Determine the (x, y) coordinate at the center of the cell enclosing the given text.  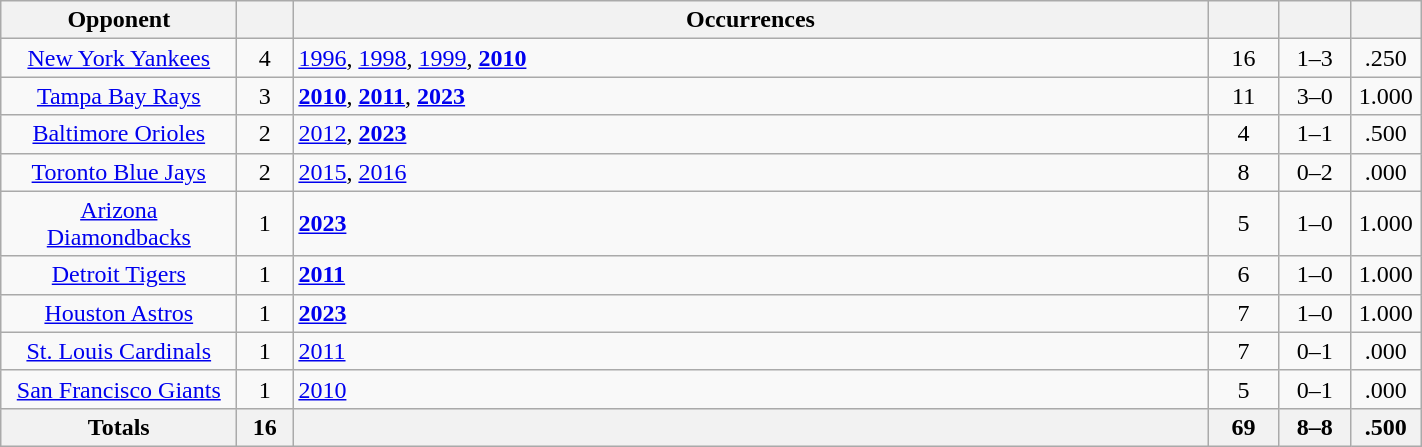
Tampa Bay Rays (119, 96)
3–0 (1314, 96)
8–8 (1314, 427)
6 (1244, 275)
New York Yankees (119, 58)
2010 (750, 389)
Toronto Blue Jays (119, 172)
1996, 1998, 1999, 2010 (750, 58)
Occurrences (750, 20)
.250 (1386, 58)
Baltimore Orioles (119, 134)
St. Louis Cardinals (119, 351)
0–2 (1314, 172)
San Francisco Giants (119, 389)
8 (1244, 172)
1–1 (1314, 134)
Opponent (119, 20)
3 (265, 96)
2012, 2023 (750, 134)
Arizona Diamondbacks (119, 224)
69 (1244, 427)
1–3 (1314, 58)
11 (1244, 96)
Detroit Tigers (119, 275)
Houston Astros (119, 313)
Totals (119, 427)
2015, 2016 (750, 172)
2010, 2011, 2023 (750, 96)
